Detect which cell encompasses the target text, then output its [x, y] center coordinate. 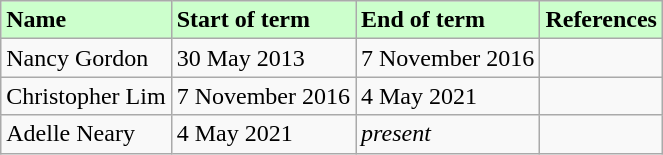
Christopher Lim [86, 96]
Name [86, 20]
End of term [448, 20]
30 May 2013 [263, 58]
present [448, 134]
Nancy Gordon [86, 58]
Start of term [263, 20]
References [602, 20]
Adelle Neary [86, 134]
